Detect which cell encompasses the target text, then output its [X, Y] center coordinate. 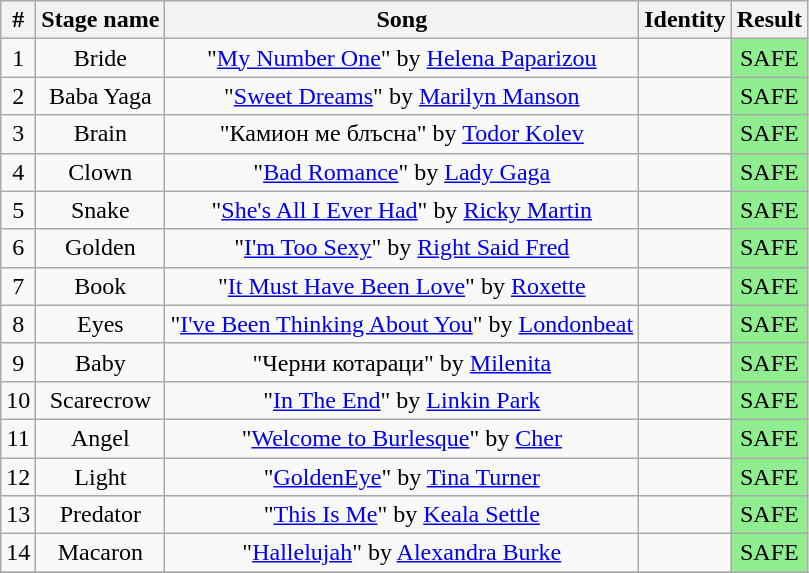
"In The End" by Linkin Park [402, 400]
"This Is Me" by Keala Settle [402, 515]
7 [18, 286]
"Черни котараци" by Milenita [402, 362]
2 [18, 96]
"Welcome to Burlesque" by Cher [402, 438]
Light [100, 477]
"She's All I Ever Had" by Ricky Martin [402, 210]
6 [18, 248]
Clown [100, 172]
10 [18, 400]
12 [18, 477]
"Sweet Dreams" by Marilyn Manson [402, 96]
8 [18, 324]
Angel [100, 438]
9 [18, 362]
5 [18, 210]
"My Number One" by Helena Paparizou [402, 58]
Bride [100, 58]
14 [18, 553]
13 [18, 515]
Identity [685, 20]
Book [100, 286]
Scarecrow [100, 400]
Stage name [100, 20]
Song [402, 20]
"Hallelujah" by Alexandra Burke [402, 553]
Golden [100, 248]
"It Must Have Been Love" by Roxette [402, 286]
Snake [100, 210]
"Камион ме блъсна" by Todor Kolev [402, 134]
"I've Been Thinking About You" by Londonbeat [402, 324]
4 [18, 172]
"GoldenEye" by Tina Turner [402, 477]
3 [18, 134]
Eyes [100, 324]
11 [18, 438]
"I'm Too Sexy" by Right Said Fred [402, 248]
Predator [100, 515]
# [18, 20]
1 [18, 58]
Baba Yaga [100, 96]
Brain [100, 134]
Result [769, 20]
Baby [100, 362]
Macaron [100, 553]
"Bad Romance" by Lady Gaga [402, 172]
